Identify which cell holds the provided text, then report its [X, Y] central coordinate. 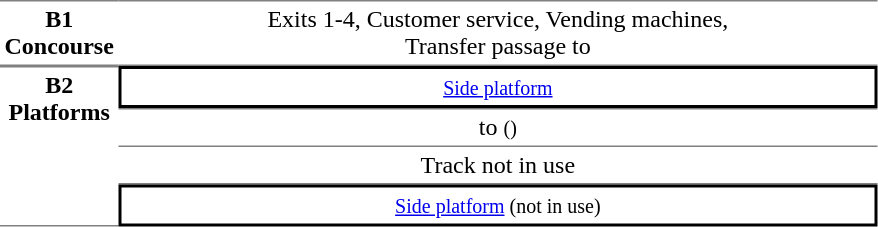
B1Concourse [59, 33]
B2Platforms [59, 146]
Side platform [498, 87]
Side platform (not in use) [498, 205]
Track not in use [498, 166]
Exits 1-4, Customer service, Vending machines,Transfer passage to [498, 33]
to () [498, 128]
